From the cell containing the given text, extract its center point as [X, Y] coordinate. 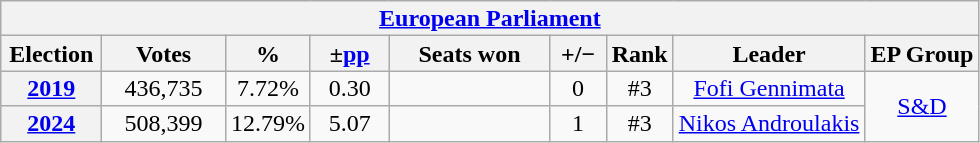
Nikos Androulakis [769, 124]
EP Group [922, 54]
Votes [164, 54]
0 [578, 88]
Election [52, 54]
S&D [922, 106]
508,399 [164, 124]
Seats won [470, 54]
12.79% [268, 124]
7.72% [268, 88]
0.30 [350, 88]
European Parliament [490, 18]
+/− [578, 54]
Leader [769, 54]
2019 [52, 88]
436,735 [164, 88]
5.07 [350, 124]
2024 [52, 124]
Rank [640, 54]
Fofi Gennimata [769, 88]
1 [578, 124]
±pp [350, 54]
% [268, 54]
